Scan for the cell matching the given text and deliver its [x, y] coordinate at center. 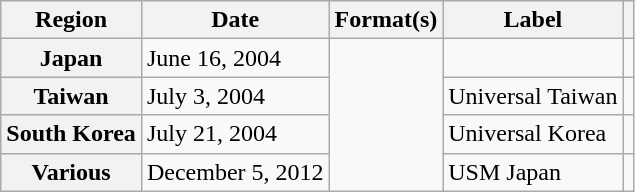
Label [533, 20]
July 21, 2004 [235, 134]
Region [72, 20]
South Korea [72, 134]
Various [72, 172]
Japan [72, 58]
Format(s) [386, 20]
December 5, 2012 [235, 172]
Universal Korea [533, 134]
Date [235, 20]
Universal Taiwan [533, 96]
USM Japan [533, 172]
Taiwan [72, 96]
July 3, 2004 [235, 96]
June 16, 2004 [235, 58]
